For the text-containing cell, return its midpoint in (x, y) coordinate format. 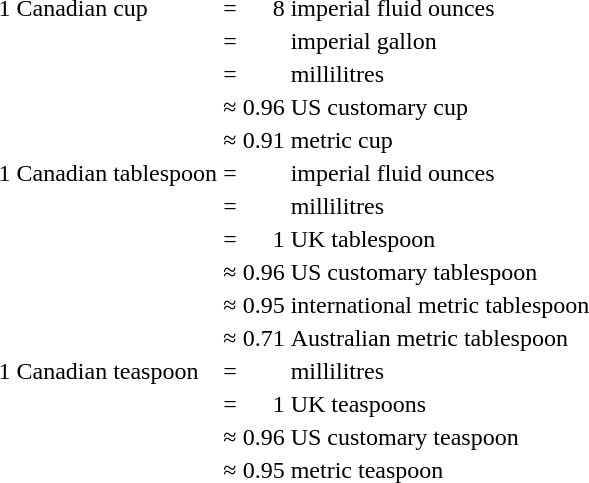
0.71 (264, 338)
0.95 (264, 305)
0.91 (264, 140)
